Output the (X, Y) coordinate of the center of the cell containing the given text.  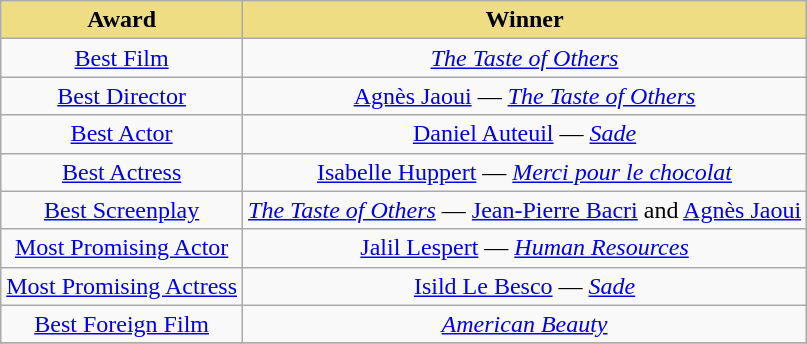
Best Actor (122, 134)
Best Screenplay (122, 210)
Best Director (122, 96)
Best Film (122, 58)
Isild Le Besco — Sade (525, 286)
Jalil Lespert — Human Resources (525, 248)
Most Promising Actress (122, 286)
Agnès Jaoui — The Taste of Others (525, 96)
Winner (525, 20)
Best Foreign Film (122, 324)
American Beauty (525, 324)
Isabelle Huppert — Merci pour le chocolat (525, 172)
The Taste of Others (525, 58)
The Taste of Others — Jean-Pierre Bacri and Agnès Jaoui (525, 210)
Most Promising Actor (122, 248)
Award (122, 20)
Best Actress (122, 172)
Daniel Auteuil — Sade (525, 134)
